Locate the cell with the specified text and output its [X, Y] center coordinate. 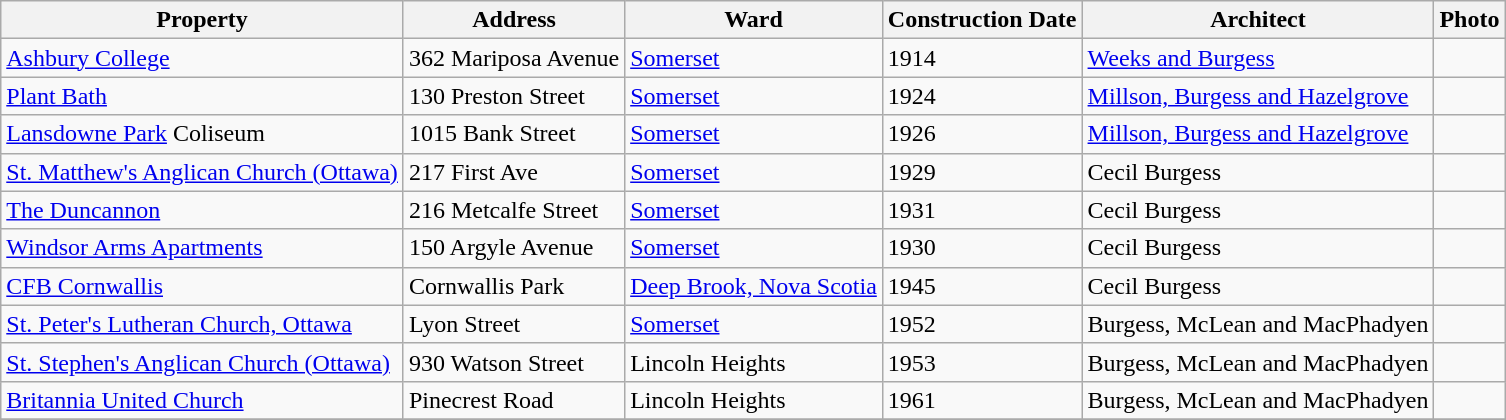
362 Mariposa Avenue [514, 58]
St. Matthew's Anglican Church (Ottawa) [202, 172]
216 Metcalfe Street [514, 210]
Address [514, 20]
Plant Bath [202, 96]
Britannia United Church [202, 400]
Lansdowne Park Coliseum [202, 134]
Property [202, 20]
The Duncannon [202, 210]
1931 [982, 210]
CFB Cornwallis [202, 286]
1914 [982, 58]
Photo [1470, 20]
Lyon Street [514, 324]
130 Preston Street [514, 96]
1924 [982, 96]
Construction Date [982, 20]
Weeks and Burgess [1258, 58]
Cornwallis Park [514, 286]
Pinecrest Road [514, 400]
1961 [982, 400]
1945 [982, 286]
St. Stephen's Anglican Church (Ottawa) [202, 362]
930 Watson Street [514, 362]
1930 [982, 248]
St. Peter's Lutheran Church, Ottawa [202, 324]
1952 [982, 324]
Ashbury College [202, 58]
Architect [1258, 20]
Deep Brook, Nova Scotia [754, 286]
Windsor Arms Apartments [202, 248]
1926 [982, 134]
1953 [982, 362]
217 First Ave [514, 172]
150 Argyle Avenue [514, 248]
1929 [982, 172]
Ward [754, 20]
1015 Bank Street [514, 134]
